Return [x, y] of the center of cell containing provided text 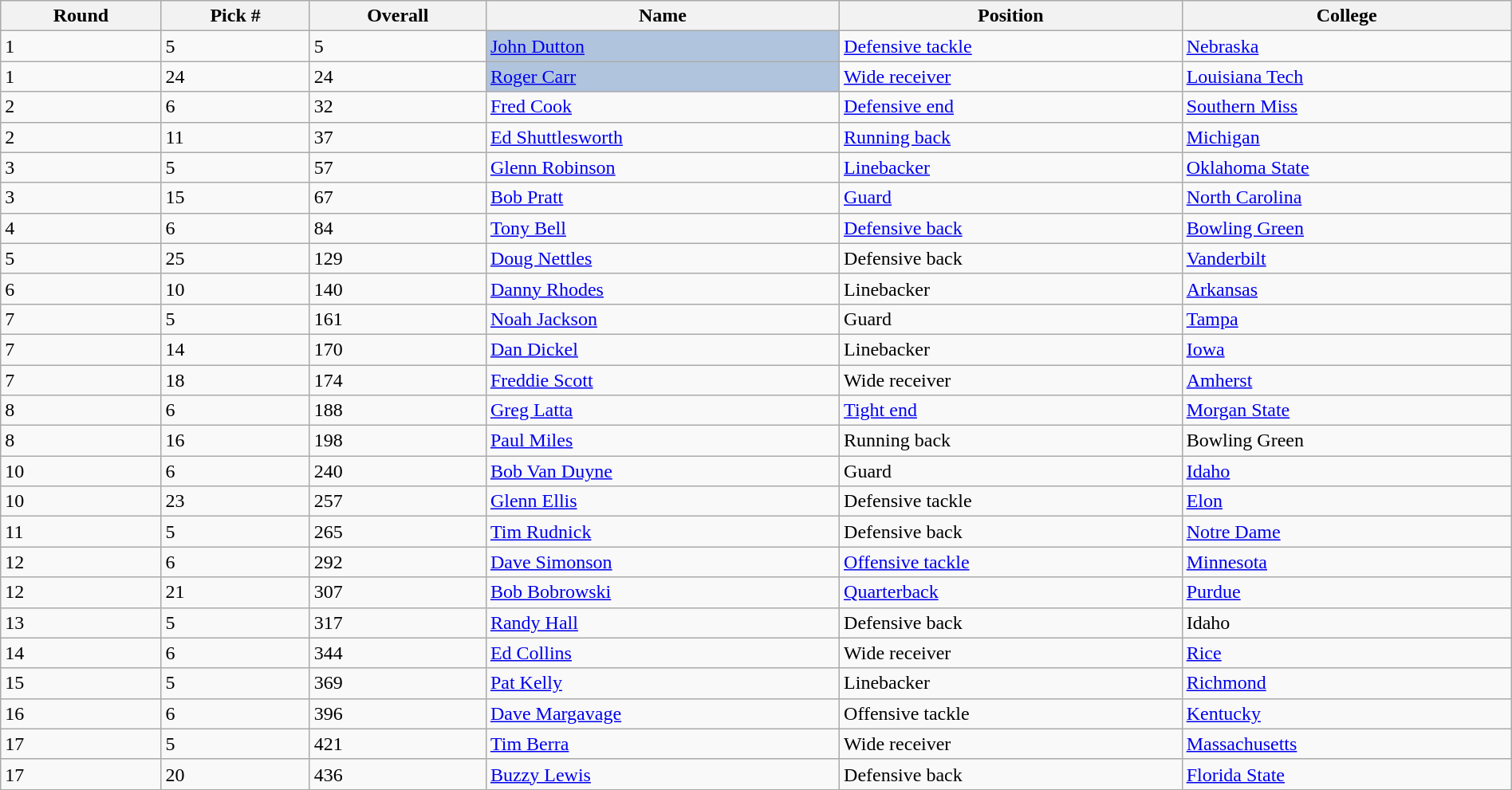
Danny Rhodes [662, 289]
Glenn Ellis [662, 501]
4 [81, 228]
344 [397, 653]
Freddie Scott [662, 380]
College [1346, 16]
421 [397, 744]
Kentucky [1346, 713]
21 [235, 592]
Louisiana Tech [1346, 77]
Minnesota [1346, 562]
Bob Pratt [662, 198]
317 [397, 623]
Nebraska [1346, 46]
Purdue [1346, 592]
37 [397, 137]
Arkansas [1346, 289]
Bob Van Duyne [662, 471]
18 [235, 380]
Vanderbilt [1346, 258]
84 [397, 228]
265 [397, 532]
Bob Bobrowski [662, 592]
240 [397, 471]
23 [235, 501]
292 [397, 562]
307 [397, 592]
Oklahoma State [1346, 167]
Tony Bell [662, 228]
396 [397, 713]
436 [397, 774]
Iowa [1346, 349]
Amherst [1346, 380]
170 [397, 349]
Massachusetts [1346, 744]
Roger Carr [662, 77]
Doug Nettles [662, 258]
13 [81, 623]
Morgan State [1346, 411]
Fred Cook [662, 107]
25 [235, 258]
Glenn Robinson [662, 167]
Notre Dame [1346, 532]
North Carolina [1346, 198]
140 [397, 289]
Tim Rudnick [662, 532]
John Dutton [662, 46]
198 [397, 441]
Elon [1346, 501]
Greg Latta [662, 411]
369 [397, 683]
Tim Berra [662, 744]
Tight end [1011, 411]
Rice [1346, 653]
Richmond [1346, 683]
Dan Dickel [662, 349]
Noah Jackson [662, 319]
Round [81, 16]
Michigan [1346, 137]
257 [397, 501]
Buzzy Lewis [662, 774]
Tampa [1346, 319]
Dave Simonson [662, 562]
Name [662, 16]
Dave Margavage [662, 713]
161 [397, 319]
Defensive end [1011, 107]
32 [397, 107]
188 [397, 411]
Overall [397, 16]
Paul Miles [662, 441]
Ed Shuttlesworth [662, 137]
Pick # [235, 16]
57 [397, 167]
Southern Miss [1346, 107]
20 [235, 774]
Randy Hall [662, 623]
Pat Kelly [662, 683]
174 [397, 380]
129 [397, 258]
Ed Collins [662, 653]
Florida State [1346, 774]
Quarterback [1011, 592]
67 [397, 198]
Position [1011, 16]
